Return [x, y] of the center of cell containing provided text 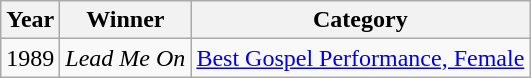
Lead Me On [126, 58]
Year [30, 20]
Best Gospel Performance, Female [360, 58]
Category [360, 20]
Winner [126, 20]
1989 [30, 58]
